Detect which cell encompasses the target text, then output its [x, y] center coordinate. 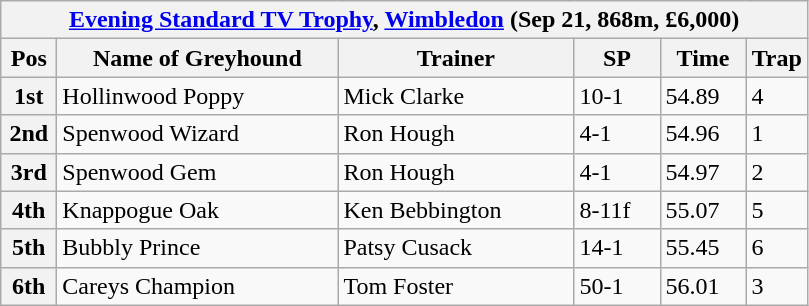
Knappogue Oak [198, 210]
Hollinwood Poppy [198, 96]
1st [29, 96]
4th [29, 210]
Careys Champion [198, 286]
3rd [29, 172]
3 [776, 286]
54.96 [703, 134]
Trap [776, 58]
6 [776, 248]
1 [776, 134]
Patsy Cusack [456, 248]
Time [703, 58]
Bubbly Prince [198, 248]
14-1 [617, 248]
4 [776, 96]
Name of Greyhound [198, 58]
2 [776, 172]
2nd [29, 134]
Spenwood Wizard [198, 134]
54.89 [703, 96]
Evening Standard TV Trophy, Wimbledon (Sep 21, 868m, £6,000) [404, 20]
5 [776, 210]
55.45 [703, 248]
Spenwood Gem [198, 172]
Trainer [456, 58]
SP [617, 58]
56.01 [703, 286]
6th [29, 286]
50-1 [617, 286]
55.07 [703, 210]
Mick Clarke [456, 96]
8-11f [617, 210]
5th [29, 248]
10-1 [617, 96]
54.97 [703, 172]
Pos [29, 58]
Tom Foster [456, 286]
Ken Bebbington [456, 210]
